Identify which cell holds the provided text, then report its [x, y] central coordinate. 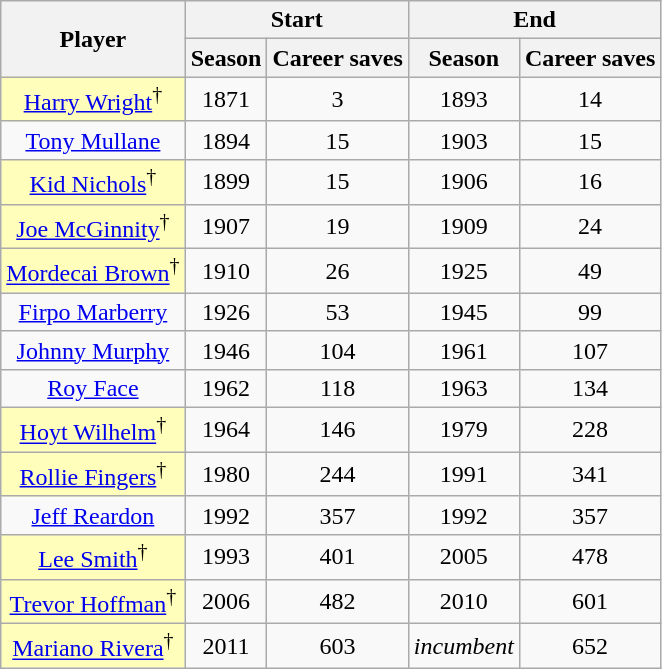
1980 [226, 474]
Hoyt Wilhelm† [93, 430]
107 [590, 350]
1945 [464, 312]
1993 [226, 558]
1961 [464, 350]
2011 [226, 646]
104 [338, 350]
146 [338, 430]
16 [590, 182]
Firpo Marberry [93, 312]
341 [590, 474]
1871 [226, 100]
3 [338, 100]
1926 [226, 312]
482 [338, 602]
1903 [464, 140]
601 [590, 602]
Start [296, 20]
1962 [226, 388]
652 [590, 646]
228 [590, 430]
24 [590, 226]
478 [590, 558]
14 [590, 100]
603 [338, 646]
1925 [464, 272]
2006 [226, 602]
Player [93, 39]
134 [590, 388]
Rollie Fingers† [93, 474]
Harry Wright† [93, 100]
Jeff Reardon [93, 515]
49 [590, 272]
Johnny Murphy [93, 350]
99 [590, 312]
2010 [464, 602]
1946 [226, 350]
1963 [464, 388]
Kid Nichols† [93, 182]
Roy Face [93, 388]
1991 [464, 474]
19 [338, 226]
1909 [464, 226]
1964 [226, 430]
Mordecai Brown† [93, 272]
Joe McGinnity† [93, 226]
244 [338, 474]
Trevor Hoffman† [93, 602]
1893 [464, 100]
2005 [464, 558]
1979 [464, 430]
1899 [226, 182]
118 [338, 388]
1910 [226, 272]
53 [338, 312]
1906 [464, 182]
1894 [226, 140]
End [534, 20]
Tony Mullane [93, 140]
incumbent [464, 646]
Lee Smith† [93, 558]
1907 [226, 226]
26 [338, 272]
Mariano Rivera† [93, 646]
401 [338, 558]
